Provide the (X, Y) coordinate of the cell's center where the given text is located.  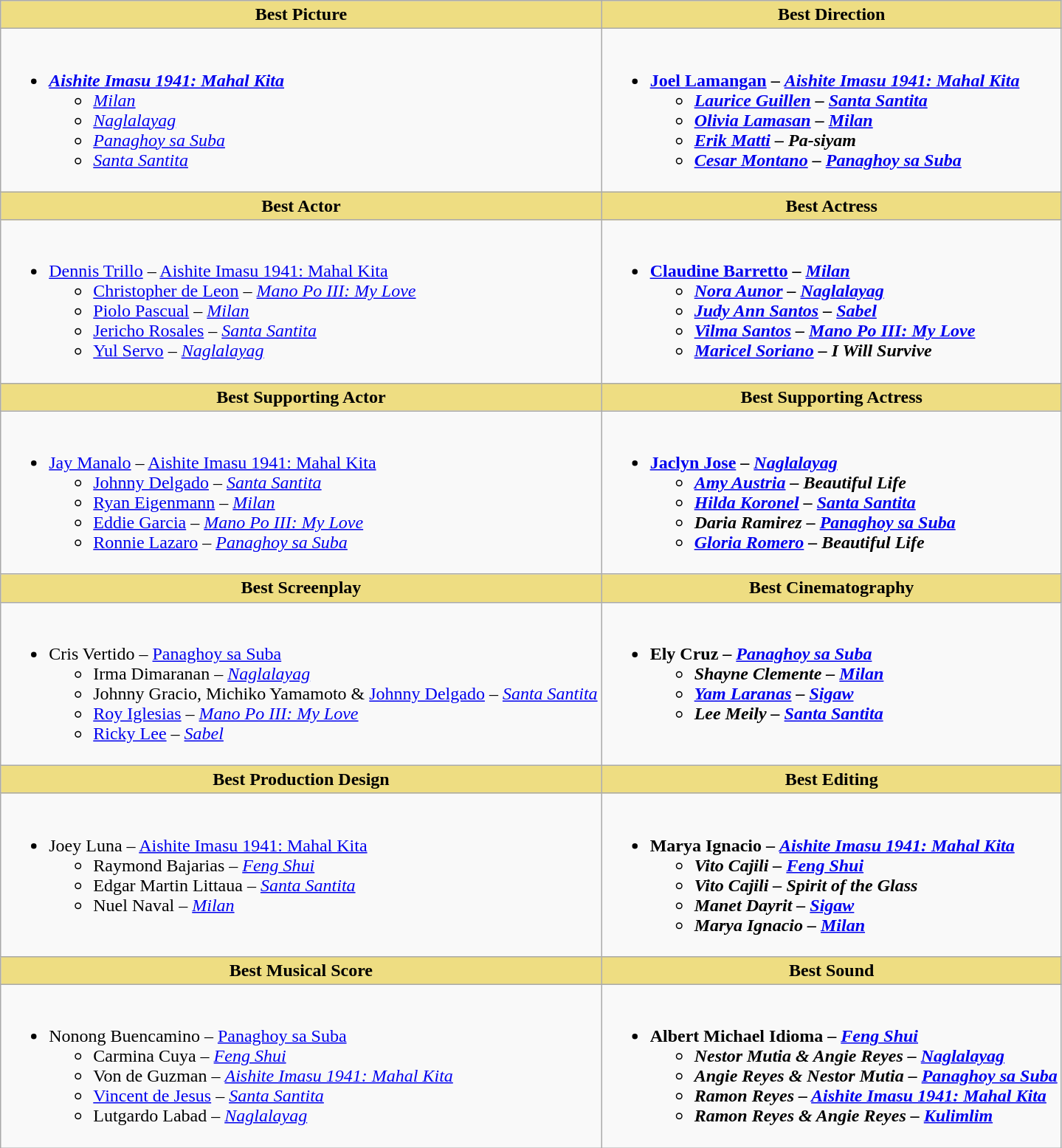
Ely Cruz – Panaghoy sa SubaShayne Clemente – MilanYam Laranas – SigawLee Meily – Santa Santita (831, 683)
Best Sound (831, 970)
Best Direction (831, 15)
Best Screenplay (301, 588)
Claudine Barretto – MilanNora Aunor – NaglalayagJudy Ann Santos – SabelVilma Santos – Mano Po III: My LoveMaricel Soriano – I Will Survive (831, 301)
Best Editing (831, 779)
Joey Luna – Aishite Imasu 1941: Mahal KitaRaymond Bajarias – Feng ShuiEdgar Martin Littaua – Santa SantitaNuel Naval – Milan (301, 875)
Best Actor (301, 206)
Best Cinematography (831, 588)
Best Supporting Actor (301, 397)
Best Picture (301, 15)
Marya Ignacio – Aishite Imasu 1941: Mahal KitaVito Cajili – Feng ShuiVito Cajili – Spirit of the GlassManet Dayrit – SigawMarya Ignacio – Milan (831, 875)
Best Supporting Actress (831, 397)
Best Actress (831, 206)
Best Musical Score (301, 970)
Aishite Imasu 1941: Mahal KitaMilanNaglalayagPanaghoy sa SubaSanta Santita (301, 111)
Jaclyn Jose – NaglalayagAmy Austria – Beautiful LifeHilda Koronel – Santa SantitaDaria Ramirez – Panaghoy sa SubaGloria Romero – Beautiful Life (831, 493)
Best Production Design (301, 779)
